From the cell containing the given text, extract its center point as (X, Y) coordinate. 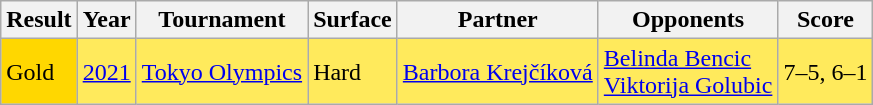
Surface (353, 20)
7–5, 6–1 (826, 72)
Result (39, 20)
Tournament (222, 20)
Belinda Bencic Viktorija Golubic (688, 72)
Partner (498, 20)
Gold (39, 72)
Score (826, 20)
2021 (106, 72)
Hard (353, 72)
Tokyo Olympics (222, 72)
Barbora Krejčíková (498, 72)
Year (106, 20)
Opponents (688, 20)
